From the cell containing the given text, extract its center point as [x, y] coordinate. 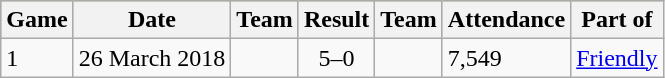
5–0 [336, 58]
Part of [617, 20]
Attendance [506, 20]
1 [37, 58]
Date [152, 20]
7,549 [506, 58]
Friendly [617, 58]
26 March 2018 [152, 58]
Result [336, 20]
Game [37, 20]
